For the text-containing cell, return its midpoint in (X, Y) coordinate format. 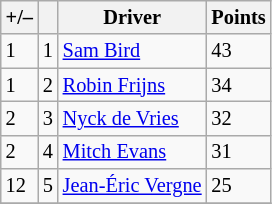
4 (48, 152)
43 (239, 51)
5 (48, 186)
Points (239, 17)
+/– (20, 17)
Mitch Evans (132, 152)
Sam Bird (132, 51)
3 (48, 118)
Robin Frijns (132, 85)
Nyck de Vries (132, 118)
Driver (132, 17)
Jean-Éric Vergne (132, 186)
32 (239, 118)
31 (239, 152)
12 (20, 186)
34 (239, 85)
25 (239, 186)
